For the text-containing cell, return its midpoint in [X, Y] coordinate format. 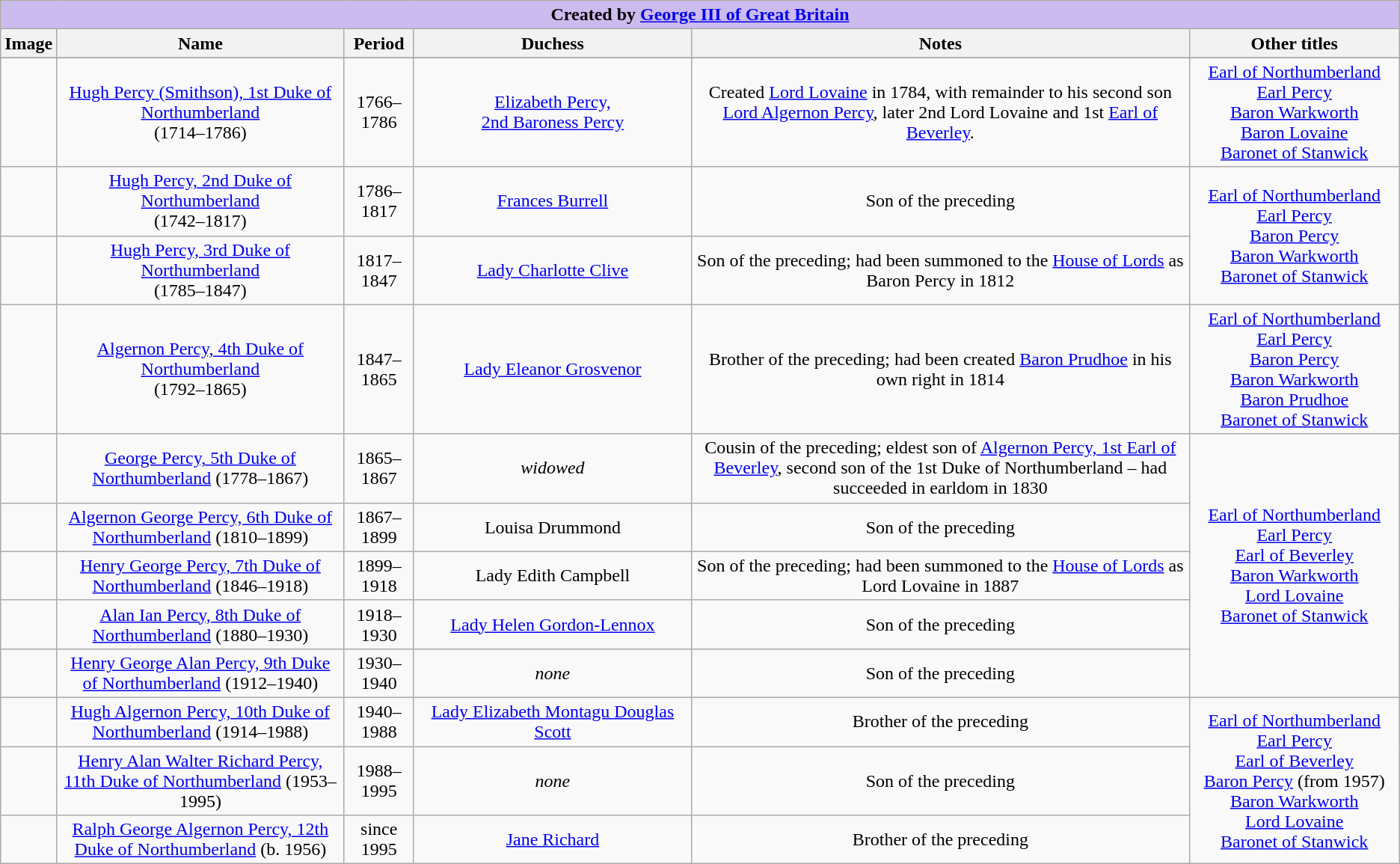
1865–1867 [378, 468]
since 1995 [378, 839]
Hugh Algernon Percy, 10th Duke of Northumberland (1914–1988) [200, 721]
Hugh Percy, 3rd Duke of Northumberland (1785–1847) [200, 270]
Louisa Drummond [552, 527]
1918–1930 [378, 624]
Henry Alan Walter Richard Percy, 11th Duke of Northumberland (1953–1995) [200, 781]
Lady Edith Campbell [552, 576]
Ralph George Algernon Percy, 12th Duke of Northumberland (b. 1956) [200, 839]
Image [28, 43]
1817–1847 [378, 270]
Hugh Percy (Smithson), 1st Duke of Northumberland (1714–1786) [200, 112]
widowed [552, 468]
Algernon Percy, 4th Duke of Northumberland (1792–1865) [200, 370]
Lady Charlotte Clive [552, 270]
1988–1995 [378, 781]
Henry George Alan Percy, 9th Duke of Northumberland (1912–1940) [200, 673]
1940–1988 [378, 721]
Earl of NorthumberlandEarl PercyBaron PercyBaron WarkworthBaron Prudhoe Baronet of Stanwick [1294, 370]
Notes [940, 43]
Son of the preceding; had been summoned to the House of Lords as Lord Lovaine in 1887 [940, 576]
Hugh Percy, 2nd Duke of Northumberland (1742–1817) [200, 201]
Duchess [552, 43]
Henry George Percy, 7th Duke of Northumberland (1846–1918) [200, 576]
Other titles [1294, 43]
Created Lord Lovaine in 1784, with remainder to his second son Lord Algernon Percy, later 2nd Lord Lovaine and 1st Earl of Beverley. [940, 112]
Alan Ian Percy, 8th Duke of Northumberland (1880–1930) [200, 624]
1766–1786 [378, 112]
Brother of the preceding; had been created Baron Prudhoe in his own right in 1814 [940, 370]
George Percy, 5th Duke of Northumberland (1778–1867) [200, 468]
1930–1940 [378, 673]
Name [200, 43]
Earl of NorthumberlandEarl PercyBaron WarkworthBaron Lovaine Baronet of Stanwick [1294, 112]
1867–1899 [378, 527]
Lady Eleanor Grosvenor [552, 370]
1899–1918 [378, 576]
Jane Richard [552, 839]
Earl of NorthumberlandEarl PercyEarl of BeverleyBaron Percy (from 1957)Baron WarkworthLord Lovaine Baronet of Stanwick [1294, 780]
Earl of NorthumberlandEarl PercyBaron PercyBaron Warkworth Baronet of Stanwick [1294, 236]
Lady Helen Gordon-Lennox [552, 624]
Algernon George Percy, 6th Duke of Northumberland (1810–1899) [200, 527]
Son of the preceding; had been summoned to the House of Lords as Baron Percy in 1812 [940, 270]
1786–1817 [378, 201]
Created by George III of Great Britain [700, 15]
Elizabeth Percy,2nd Baroness Percy [552, 112]
Period [378, 43]
Lady Elizabeth Montagu Douglas Scott [552, 721]
Earl of NorthumberlandEarl PercyEarl of BeverleyBaron WarkworthLord Lovaine Baronet of Stanwick [1294, 566]
1847–1865 [378, 370]
Frances Burrell [552, 201]
